Return the (x, y) coordinate for the center point of the cell that contains the specified text.  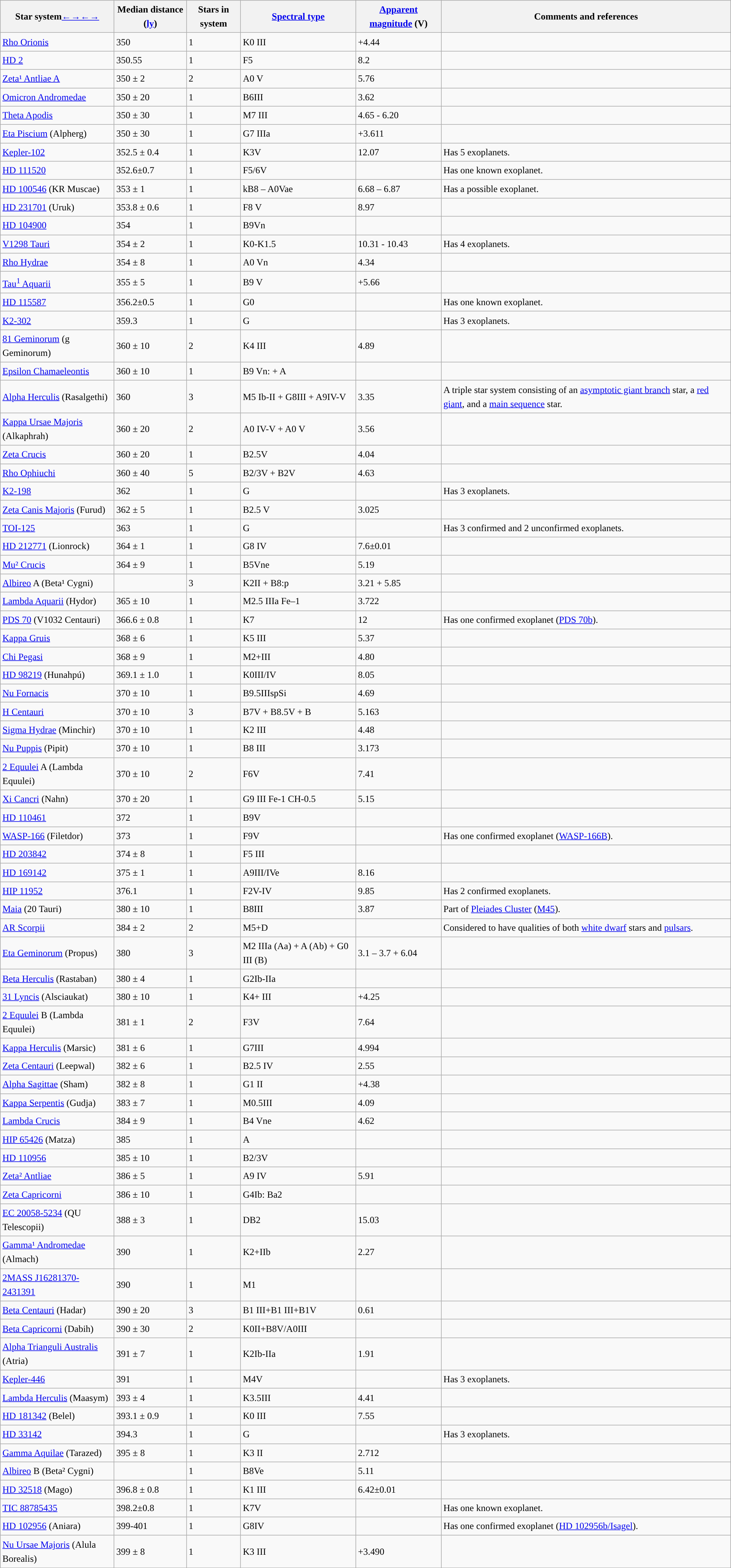
8.2 (398, 60)
398.2±0.8 (150, 1508)
HD 231701 (Uruk) (57, 207)
Zeta¹ Antliae A (57, 79)
K2II + B8:p (298, 583)
Albireo B (Beta² Cygni) (57, 1471)
G0 (298, 302)
K2-198 (57, 491)
HD 115587 (57, 302)
2.55 (398, 1066)
Kappa Gruis (57, 638)
391 (150, 1379)
HD 169142 (57, 873)
F5/6V (298, 170)
Star system←→←→ (57, 16)
360 ± 40 (150, 473)
Considered to have qualities of both white dwarf stars and pulsars. (586, 928)
G8IV (298, 1526)
Albireo A (Beta¹ Cygni) (57, 583)
Rho Hydrae (57, 262)
354 ± 8 (150, 262)
Rho Orionis (57, 42)
+4.25 (398, 997)
Has 3 confirmed and 2 unconfirmed exoplanets. (586, 528)
7.55 (398, 1416)
B9 V (298, 283)
A9 IV (298, 1176)
K1 III (298, 1489)
F5 III (298, 854)
F2V-IV (298, 891)
368 ± 9 (150, 656)
G7III (298, 1047)
Nu Ursae Majoris (Alula Borealis) (57, 1552)
374 ± 8 (150, 854)
10.31 - 10.43 (398, 244)
+4.38 (398, 1084)
359.3 (150, 321)
369.1 ± 1.0 (150, 675)
F5 (298, 60)
EC 20058-5234 (QU Telescopii) (57, 1220)
380 ± 4 (150, 979)
3.722 (398, 602)
4.63 (398, 473)
+3.490 (398, 1552)
H Centauri (57, 712)
381 ± 1 (150, 1022)
HD 111520 (57, 170)
5.15 (398, 799)
4.62 (398, 1121)
Lambda Aquarii (Hydor) (57, 602)
388 ± 3 (150, 1220)
1.91 (398, 1354)
394.3 (150, 1435)
355 ± 5 (150, 283)
5.11 (398, 1471)
15.03 (398, 1220)
391 ± 7 (150, 1354)
6.42±0.01 (398, 1489)
373 (150, 836)
Eta Piscium (Alpherg) (57, 133)
8.05 (398, 675)
HD 102956 (Aniara) (57, 1526)
Has a possible exoplanet. (586, 189)
K4+ III (298, 997)
386 ± 10 (150, 1194)
HD 110956 (57, 1157)
K0-K1.5 (298, 244)
5.76 (398, 79)
384 ± 9 (150, 1121)
5.91 (398, 1176)
4.65 - 6.20 (398, 116)
M2+III (298, 656)
362 (150, 491)
HD 100546 (KR Muscae) (57, 189)
3.025 (398, 510)
K2+IIb (298, 1253)
F6V (298, 773)
375 ± 1 (150, 873)
350 ± 20 (150, 97)
350 ± 2 (150, 79)
TIC 88785435 (57, 1508)
Lambda Herculis (Maasym) (57, 1398)
4.994 (398, 1047)
B9.5IIIspSi (298, 693)
K4 III (298, 346)
M0.5III (298, 1103)
B2.5 IV (298, 1066)
HD 33142 (57, 1435)
81 Geminorum (g Geminorum) (57, 346)
K0III/IV (298, 675)
G4Ib: Ba2 (298, 1194)
376.1 (150, 891)
393.1 ± 0.9 (150, 1416)
350.55 (150, 60)
5.163 (398, 712)
V1298 Tauri (57, 244)
HD 181342 (Belel) (57, 1416)
B2/3V + B2V (298, 473)
4.48 (398, 730)
HIP 11952 (57, 891)
Maia (20 Tauri) (57, 909)
Epsilon Chamaeleontis (57, 372)
12.07 (398, 152)
Gamma Aquilae (Tarazed) (57, 1452)
390 ± 30 (150, 1328)
5.19 (398, 564)
Chi Pegasi (57, 656)
Alpha Herculis (Rasalgethi) (57, 396)
3.1 – 3.7 + 6.04 (398, 953)
3.173 (398, 748)
352.5 ± 0.4 (150, 152)
5.37 (398, 638)
352.6±0.7 (150, 170)
HD 98219 (Hunahpú) (57, 675)
4.89 (398, 346)
DB2 (298, 1220)
Omicron Andromedae (57, 97)
kB8 – A0Vae (298, 189)
Zeta Canis Majoris (Furud) (57, 510)
Gamma¹ Andromedae (Almach) (57, 1253)
Xi Cancri (Nahn) (57, 799)
HD 104900 (57, 226)
3.56 (398, 429)
G9 III Fe-1 CH-0.5 (298, 799)
381 ± 6 (150, 1047)
Beta Herculis (Rastaban) (57, 979)
M7 III (298, 116)
K7 (298, 620)
364 ± 9 (150, 564)
M1 (298, 1285)
B8Ve (298, 1471)
Alpha Trianguli Australis (Atria) (57, 1354)
A0 IV-V + A0 V (298, 429)
B2/3V (298, 1157)
Alpha Sagittae (Sham) (57, 1084)
B2.5V (298, 454)
Kepler-446 (57, 1379)
350 (150, 42)
HD 2 (57, 60)
396.8 ± 0.8 (150, 1489)
G7 IIIa (298, 133)
8.97 (398, 207)
Zeta Centauri (Leepwal) (57, 1066)
K3 II (298, 1452)
B8 III (298, 748)
Kappa Ursae Majoris (Alkaphrah) (57, 429)
3.21 + 5.85 (398, 583)
4.09 (398, 1103)
M5 Ib-II + G8III + A9IV-V (298, 396)
364 ± 1 (150, 546)
3.35 (398, 396)
Beta Centauri (Hadar) (57, 1310)
362 ± 5 (150, 510)
7.6±0.01 (398, 546)
M5+D (298, 928)
0.61 (398, 1310)
A0 V (298, 79)
382 ± 6 (150, 1066)
M4V (298, 1379)
393 ± 4 (150, 1398)
4.69 (398, 693)
399 ± 8 (150, 1552)
399-401 (150, 1526)
A (298, 1140)
K2-302 (57, 321)
386 ± 5 (150, 1176)
B9 Vn: + A (298, 372)
B1 III+B1 III+B1V (298, 1310)
3.62 (398, 97)
F3V (298, 1022)
K7V (298, 1508)
Rho Ophiuchi (57, 473)
G2Ib-IIa (298, 979)
385 ± 10 (150, 1157)
383 ± 7 (150, 1103)
353.8 ± 0.6 (150, 207)
Beta Capricorni (Dabih) (57, 1328)
Zeta Capricorni (57, 1194)
Median distance (ly) (150, 16)
380 (150, 953)
TOI-125 (57, 528)
A triple star system consisting of an asymptotic giant branch star, a red giant, and a main sequence star. (586, 396)
Has one confirmed exoplanet (PDS 70b). (586, 620)
B2.5 V (298, 510)
K3V (298, 152)
WASP-166 (Filetdor) (57, 836)
2MASS J16281370-2431391 (57, 1285)
385 (150, 1140)
Comments and references (586, 16)
390 ± 20 (150, 1310)
B9Vn (298, 226)
K2Ib-IIa (298, 1354)
370 ± 20 (150, 799)
Has 2 confirmed exoplanets. (586, 891)
31 Lyncis (Alsciaukat) (57, 997)
356.2±0.5 (150, 302)
B9V (298, 817)
2.712 (398, 1452)
A0 Vn (298, 262)
7.41 (398, 773)
Eta Geminorum (Propus) (57, 953)
Apparent magnitude (V) (398, 16)
4.41 (398, 1398)
354 (150, 226)
384 ± 2 (150, 928)
K2 III (298, 730)
F9V (298, 836)
Zeta² Antliae (57, 1176)
Theta Apodis (57, 116)
Kepler-102 (57, 152)
B7V + B8.5V + B (298, 712)
2 Equulei A (Lambda Equulei) (57, 773)
Sigma Hydrae (Minchir) (57, 730)
Tau1 Aquarii (57, 283)
4.80 (398, 656)
Has one confirmed exoplanet (HD 102956b/Isagel). (586, 1526)
Zeta Crucis (57, 454)
HIP 65426 (Matza) (57, 1140)
360 (150, 396)
M2 IIIa (Aa) + A (Ab) + G0 III (B) (298, 953)
+5.66 (398, 283)
2.27 (398, 1253)
Has 4 exoplanets. (586, 244)
+4.44 (398, 42)
366.6 ± 0.8 (150, 620)
F8 V (298, 207)
Nu Fornacis (57, 693)
K3 III (298, 1552)
HD 32518 (Mago) (57, 1489)
395 ± 8 (150, 1452)
Has 5 exoplanets. (586, 152)
PDS 70 (V1032 Centauri) (57, 620)
HD 110461 (57, 817)
B4 Vne (298, 1121)
K5 III (298, 638)
Mu² Crucis (57, 564)
4.04 (398, 454)
Part of Pleiades Cluster (M45). (586, 909)
+3.611 (398, 133)
G8 IV (298, 546)
372 (150, 817)
M2.5 IIIa Fe–1 (298, 602)
A9III/IVe (298, 873)
HD 203842 (57, 854)
Nu Puppis (Pipit) (57, 748)
9.85 (398, 891)
K0II+B8V/A0III (298, 1328)
382 ± 8 (150, 1084)
Lambda Crucis (57, 1121)
G1 II (298, 1084)
4.34 (398, 262)
6.68 – 6.87 (398, 189)
12 (398, 620)
354 ± 2 (150, 244)
365 ± 10 (150, 602)
2 Equulei B (Lambda Equulei) (57, 1022)
8.16 (398, 873)
HD 212771 (Lionrock) (57, 546)
353 ± 1 (150, 189)
K3.5III (298, 1398)
B5Vne (298, 564)
368 ± 6 (150, 638)
Kappa Herculis (Marsic) (57, 1047)
AR Scorpii (57, 928)
5 (214, 473)
B8III (298, 909)
Stars in system (214, 16)
Has one confirmed exoplanet (WASP-166B). (586, 836)
363 (150, 528)
B6III (298, 97)
3.87 (398, 909)
Spectral type (298, 16)
7.64 (398, 1022)
Kappa Serpentis (Gudja) (57, 1103)
